From the cell containing the given text, extract its center point as [x, y] coordinate. 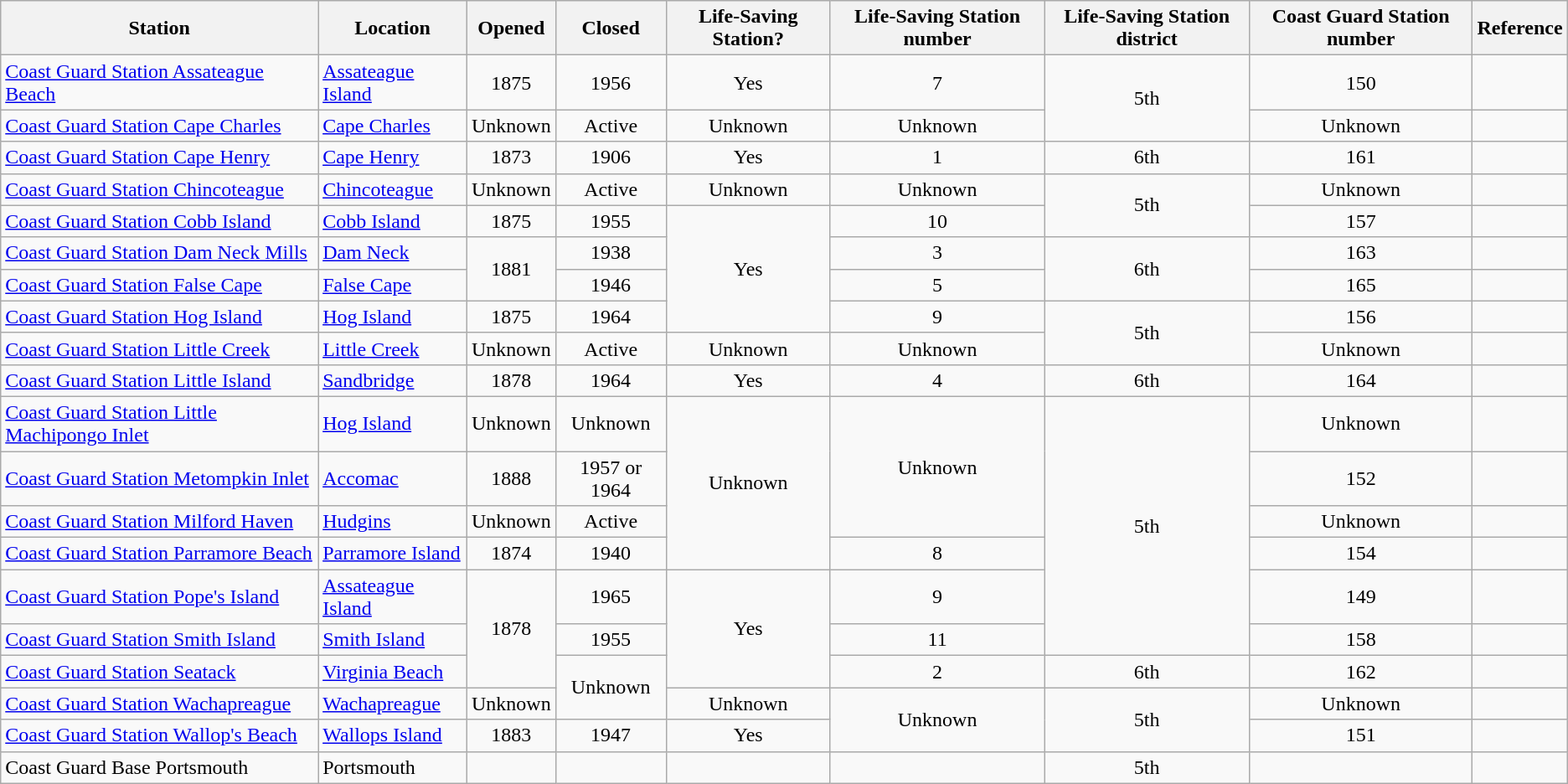
Coast Guard Station Smith Island [159, 640]
5 [936, 285]
1946 [611, 285]
Coast Guard Station Chincoteague [159, 189]
10 [936, 221]
Life-Saving Station number [936, 28]
Coast Guard Station Seatack [159, 672]
1 [936, 157]
157 [1360, 221]
Coast Guard Station Little Machipongo Inlet [159, 424]
1883 [511, 735]
Chincoteague [393, 189]
1881 [511, 269]
151 [1360, 735]
163 [1360, 253]
Virginia Beach [393, 672]
Cape Henry [393, 157]
Coast Guard Station Wallop's Beach [159, 735]
164 [1360, 380]
1888 [511, 477]
Location [393, 28]
Coast Guard Station Metompkin Inlet [159, 477]
Coast Guard Station Assateague Beach [159, 82]
11 [936, 640]
Accomac [393, 477]
Hudgins [393, 522]
Dam Neck [393, 253]
1874 [511, 554]
4 [936, 380]
Cape Charles [393, 126]
8 [936, 554]
Coast Guard Station Cape Henry [159, 157]
Coast Guard Station Dam Neck Mills [159, 253]
False Cape [393, 285]
Coast Guard Station Little Creek [159, 348]
162 [1360, 672]
2 [936, 672]
Coast Guard Base Portsmouth [159, 767]
Life-Saving Station? [748, 28]
1947 [611, 735]
3 [936, 253]
158 [1360, 640]
7 [936, 82]
165 [1360, 285]
Life-Saving Station district [1148, 28]
161 [1360, 157]
1965 [611, 596]
156 [1360, 317]
Coast Guard Station Pope's Island [159, 596]
Reference [1519, 28]
Coast Guard Station number [1360, 28]
Wachapreague [393, 704]
1940 [611, 554]
152 [1360, 477]
1873 [511, 157]
Smith Island [393, 640]
Coast Guard Station Parramore Beach [159, 554]
Little Creek [393, 348]
Portsmouth [393, 767]
1956 [611, 82]
Cobb Island [393, 221]
Coast Guard Station Hog Island [159, 317]
Coast Guard Station Milford Haven [159, 522]
Coast Guard Station Cobb Island [159, 221]
Coast Guard Station Cape Charles [159, 126]
Coast Guard Station Little Island [159, 380]
Station [159, 28]
149 [1360, 596]
Sandbridge [393, 380]
1957 or 1964 [611, 477]
Opened [511, 28]
Parramore Island [393, 554]
Wallops Island [393, 735]
1938 [611, 253]
154 [1360, 554]
Closed [611, 28]
Coast Guard Station False Cape [159, 285]
1906 [611, 157]
Coast Guard Station Wachapreague [159, 704]
150 [1360, 82]
